Locate the cell with the specified text and output its [X, Y] center coordinate. 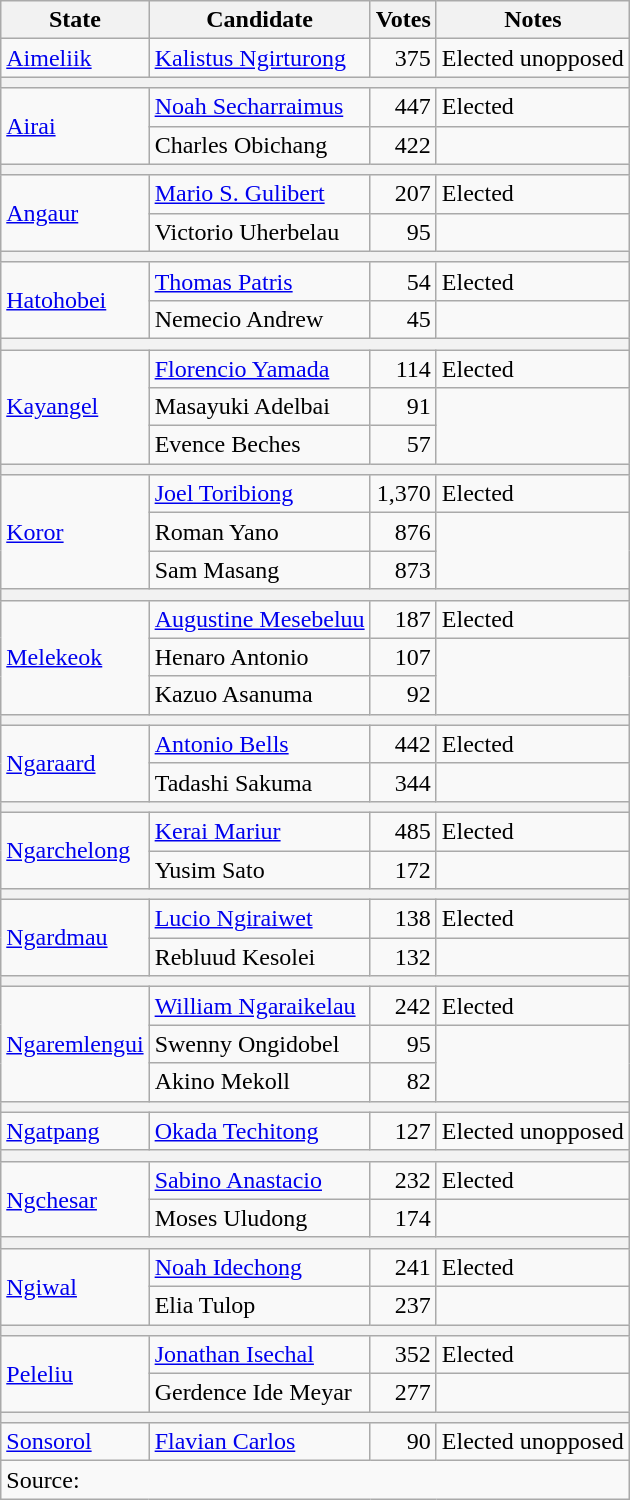
232 [403, 1180]
207 [403, 194]
Joel Toribiong [260, 494]
Angaur [75, 213]
Sabino Anastacio [260, 1180]
Ngiwal [75, 1286]
Lucio Ngiraiwet [260, 919]
241 [403, 1267]
Sonsorol [75, 1442]
107 [403, 657]
Kerai Mariur [260, 831]
William Ngaraikelau [260, 1006]
Ngaraard [75, 763]
Henaro Antonio [260, 657]
Hatohobei [75, 300]
Source: [316, 1480]
132 [403, 957]
Ngatpang [75, 1131]
Antonio Bells [260, 744]
Swenny Ongidobel [260, 1044]
Melekeok [75, 657]
352 [403, 1355]
127 [403, 1131]
Ngarchelong [75, 850]
82 [403, 1082]
Ngaremlengui [75, 1044]
Charles Obichang [260, 145]
Koror [75, 532]
92 [403, 695]
Evence Beches [260, 445]
Thomas Patris [260, 281]
Elia Tulop [260, 1305]
277 [403, 1393]
242 [403, 1006]
1,370 [403, 494]
Ngchesar [75, 1199]
Rebluud Kesolei [260, 957]
Peleliu [75, 1374]
Tadashi Sakuma [260, 782]
873 [403, 570]
Ngardmau [75, 938]
90 [403, 1442]
114 [403, 369]
Candidate [260, 20]
344 [403, 782]
Victorio Uherbelau [260, 232]
447 [403, 107]
Kayangel [75, 407]
57 [403, 445]
54 [403, 281]
375 [403, 58]
Jonathan Isechal [260, 1355]
91 [403, 407]
485 [403, 831]
Flavian Carlos [260, 1442]
State [75, 20]
Roman Yano [260, 532]
Mario S. Gulibert [260, 194]
Augustine Mesebeluu [260, 619]
174 [403, 1218]
172 [403, 869]
Sam Masang [260, 570]
876 [403, 532]
Gerdence Ide Meyar [260, 1393]
45 [403, 319]
Okada Techitong [260, 1131]
Kalistus Ngirturong [260, 58]
442 [403, 744]
Florencio Yamada [260, 369]
Yusim Sato [260, 869]
Notes [532, 20]
Votes [403, 20]
Noah Secharraimus [260, 107]
237 [403, 1305]
187 [403, 619]
Noah Idechong [260, 1267]
Airai [75, 126]
138 [403, 919]
Moses Uludong [260, 1218]
Kazuo Asanuma [260, 695]
Akino Mekoll [260, 1082]
Nemecio Andrew [260, 319]
Aimeliik [75, 58]
Masayuki Adelbai [260, 407]
422 [403, 145]
